For the text-containing cell, return its midpoint in [X, Y] coordinate format. 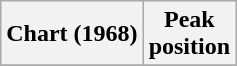
Chart (1968) [72, 34]
Peakposition [189, 34]
